Identify which cell holds the provided text, then report its [x, y] central coordinate. 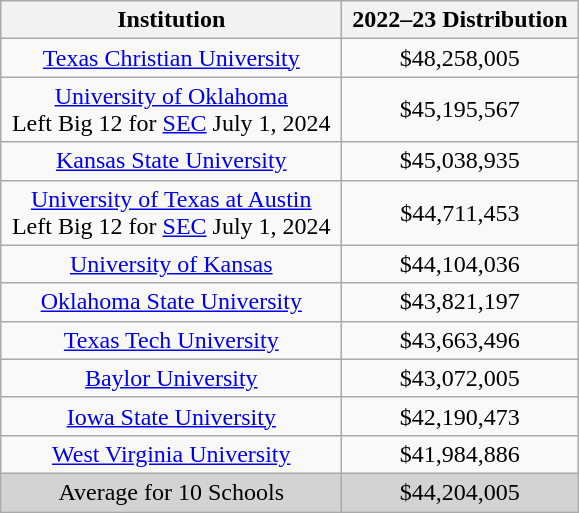
$43,663,496 [460, 340]
$48,258,005 [460, 58]
Iowa State University [172, 416]
Oklahoma State University [172, 302]
2022–23 Distribution [460, 20]
University of OklahomaLeft Big 12 for SEC July 1, 2024 [172, 110]
Average for 10 Schools [172, 492]
$45,038,935 [460, 161]
Institution [172, 20]
$41,984,886 [460, 454]
$44,204,005 [460, 492]
Texas Tech University [172, 340]
Baylor University [172, 378]
$42,190,473 [460, 416]
$44,711,453 [460, 212]
Kansas State University [172, 161]
University of Texas at AustinLeft Big 12 for SEC July 1, 2024 [172, 212]
$43,072,005 [460, 378]
$43,821,197 [460, 302]
West Virginia University [172, 454]
$45,195,567 [460, 110]
Texas Christian University [172, 58]
$44,104,036 [460, 264]
University of Kansas [172, 264]
